Identify which cell holds the provided text, then report its [x, y] central coordinate. 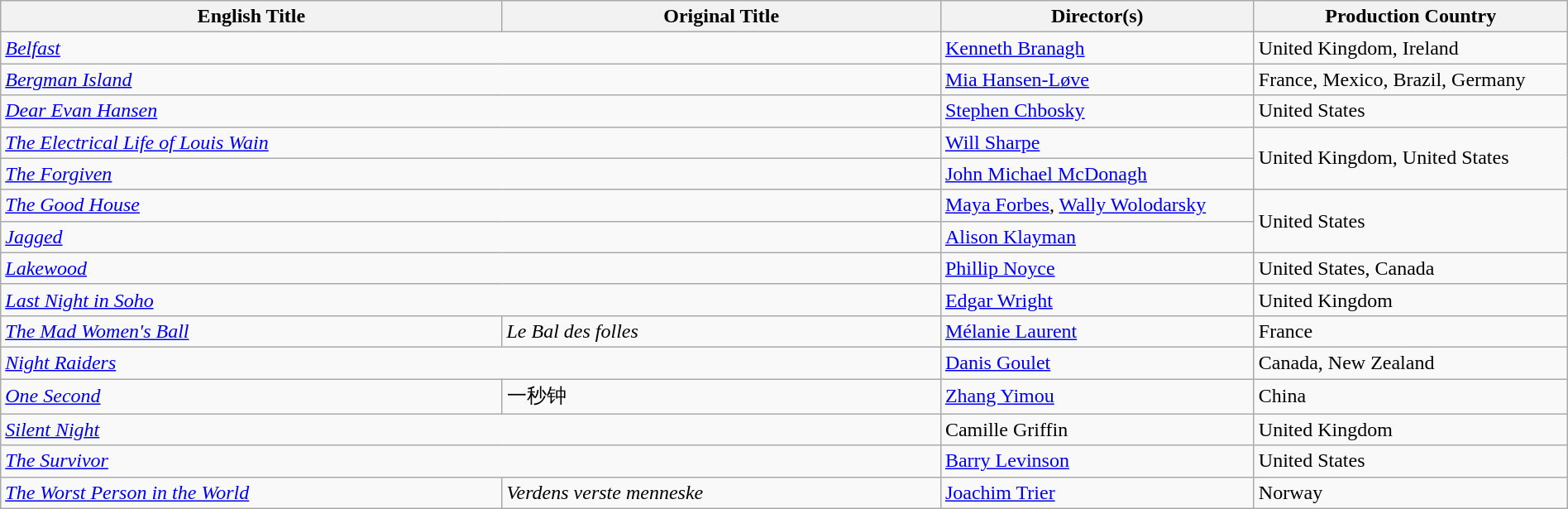
United Kingdom, United States [1411, 158]
One Second [251, 397]
China [1411, 397]
France, Mexico, Brazil, Germany [1411, 79]
The Good House [471, 205]
Phillip Noyce [1097, 268]
Mélanie Laurent [1097, 331]
Dear Evan Hansen [471, 111]
Bergman Island [471, 79]
The Worst Person in the World [251, 492]
John Michael McDonagh [1097, 174]
Night Raiders [471, 363]
Alison Klayman [1097, 237]
Le Bal des folles [721, 331]
Barry Levinson [1097, 461]
Verdens verste menneske [721, 492]
Lakewood [471, 268]
The Mad Women's Ball [251, 331]
Belfast [471, 48]
Camille Griffin [1097, 430]
Original Title [721, 17]
Director(s) [1097, 17]
Production Country [1411, 17]
Maya Forbes, Wally Wolodarsky [1097, 205]
Last Night in Soho [471, 300]
一秒钟 [721, 397]
Canada, New Zealand [1411, 363]
Kenneth Branagh [1097, 48]
The Electrical Life of Louis Wain [471, 142]
United Kingdom, Ireland [1411, 48]
Silent Night [471, 430]
English Title [251, 17]
Zhang Yimou [1097, 397]
Norway [1411, 492]
France [1411, 331]
Joachim Trier [1097, 492]
The Survivor [471, 461]
Mia Hansen-Løve [1097, 79]
Danis Goulet [1097, 363]
Jagged [471, 237]
Edgar Wright [1097, 300]
Will Sharpe [1097, 142]
Stephen Chbosky [1097, 111]
The Forgiven [471, 174]
United States, Canada [1411, 268]
